Determine the (x, y) coordinate at the center of the cell enclosing the given text.  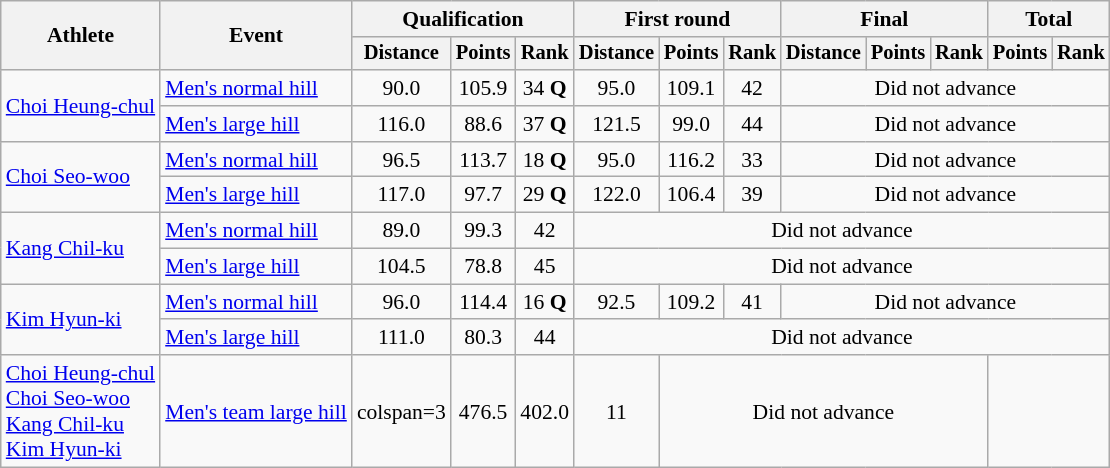
106.4 (691, 195)
114.4 (483, 302)
104.5 (402, 267)
Choi Heung-chul (80, 106)
109.2 (691, 302)
99.0 (691, 124)
116.2 (691, 160)
92.5 (616, 302)
90.0 (402, 88)
121.5 (616, 124)
33 (752, 160)
11 (616, 411)
Men's team large hill (256, 411)
Athlete (80, 36)
117.0 (402, 195)
78.8 (483, 267)
41 (752, 302)
99.3 (483, 231)
37 Q (544, 124)
97.7 (483, 195)
29 Q (544, 195)
89.0 (402, 231)
105.9 (483, 88)
Kang Chil-ku (80, 248)
First round (678, 19)
476.5 (483, 411)
113.7 (483, 160)
Final (884, 19)
80.3 (483, 338)
96.0 (402, 302)
34 Q (544, 88)
402.0 (544, 411)
Choi Seo-woo (80, 178)
Total (1049, 19)
111.0 (402, 338)
Choi Heung-chulChoi Seo-wooKang Chil-kuKim Hyun-ki (80, 411)
116.0 (402, 124)
16 Q (544, 302)
122.0 (616, 195)
39 (752, 195)
Kim Hyun-ki (80, 320)
18 Q (544, 160)
Qualification (463, 19)
colspan=3 (402, 411)
Event (256, 36)
96.5 (402, 160)
109.1 (691, 88)
45 (544, 267)
88.6 (483, 124)
